Scan for the cell matching the given text and deliver its (x, y) coordinate at center. 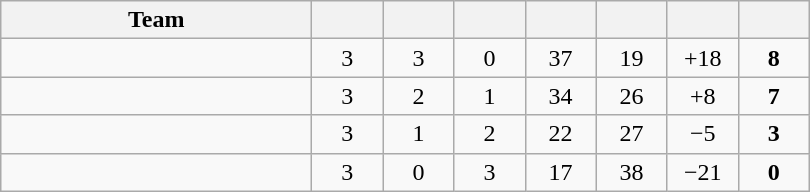
38 (632, 172)
34 (560, 96)
7 (774, 96)
19 (632, 58)
−21 (702, 172)
Team (156, 20)
26 (632, 96)
37 (560, 58)
22 (560, 134)
8 (774, 58)
+18 (702, 58)
17 (560, 172)
+8 (702, 96)
−5 (702, 134)
27 (632, 134)
